Detect which cell encompasses the target text, then output its (X, Y) center coordinate. 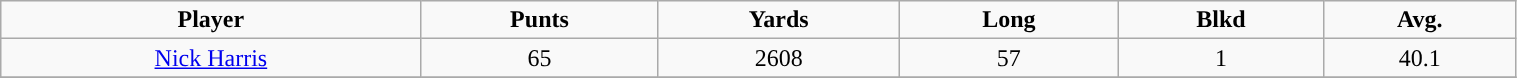
40.1 (1420, 58)
Yards (778, 20)
Player (211, 20)
Blkd (1220, 20)
57 (1008, 58)
Long (1008, 20)
Punts (540, 20)
Nick Harris (211, 58)
1 (1220, 58)
65 (540, 58)
2608 (778, 58)
Avg. (1420, 20)
